Return [x, y] of the center of cell containing provided text 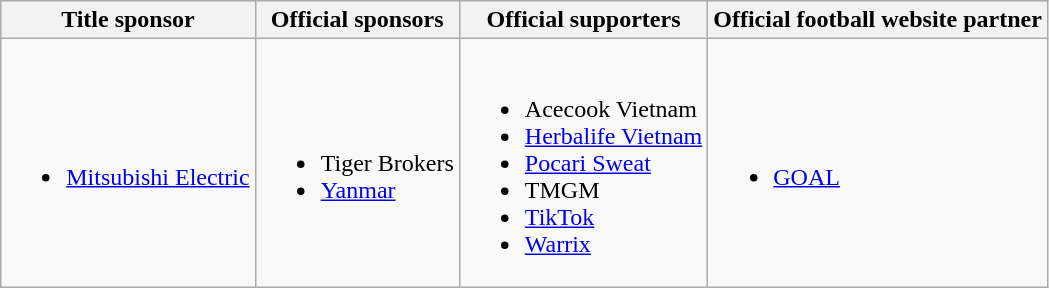
Tiger BrokersYanmar [357, 163]
Official supporters [583, 20]
Official football website partner [878, 20]
GOAL [878, 163]
Title sponsor [128, 20]
Acecook VietnamHerbalife VietnamPocari SweatTMGMTikTokWarrix [583, 163]
Mitsubishi Electric [128, 163]
Official sponsors [357, 20]
